Return the (X, Y) coordinate for the center point of the cell that contains the specified text.  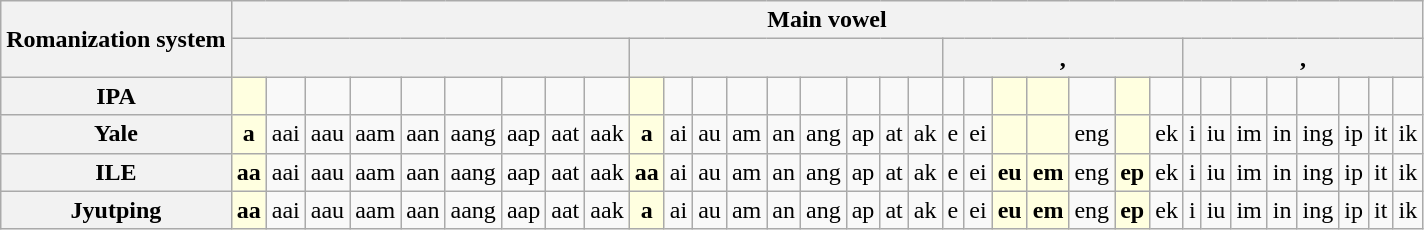
IPA (116, 96)
Yale (116, 134)
Romanization system (116, 39)
Jyutping (116, 210)
ILE (116, 172)
Main vowel (827, 20)
